Search for the cell housing the specified text and yield its [x, y] center coordinate. 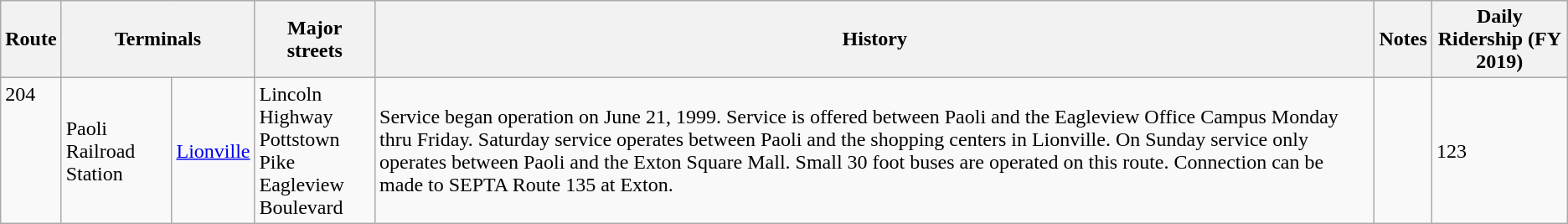
Route [31, 39]
Notes [1403, 39]
Lincoln HighwayPottstown PikeEagleview Boulevard [315, 151]
123 [1499, 151]
Paoli Railroad Station [116, 151]
Major streets [315, 39]
Terminals [157, 39]
Lionville [213, 151]
History [874, 39]
204 [31, 151]
Daily Ridership (FY 2019) [1499, 39]
